Output the [X, Y] coordinate of the center of the cell containing the given text.  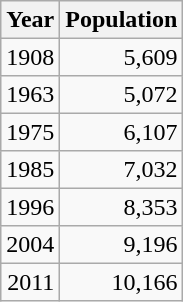
1975 [30, 132]
2004 [30, 244]
Population [122, 20]
9,196 [122, 244]
1963 [30, 94]
10,166 [122, 282]
7,032 [122, 170]
1996 [30, 206]
6,107 [122, 132]
1908 [30, 56]
Year [30, 20]
1985 [30, 170]
8,353 [122, 206]
5,609 [122, 56]
2011 [30, 282]
5,072 [122, 94]
